For the text-containing cell, return its midpoint in [x, y] coordinate format. 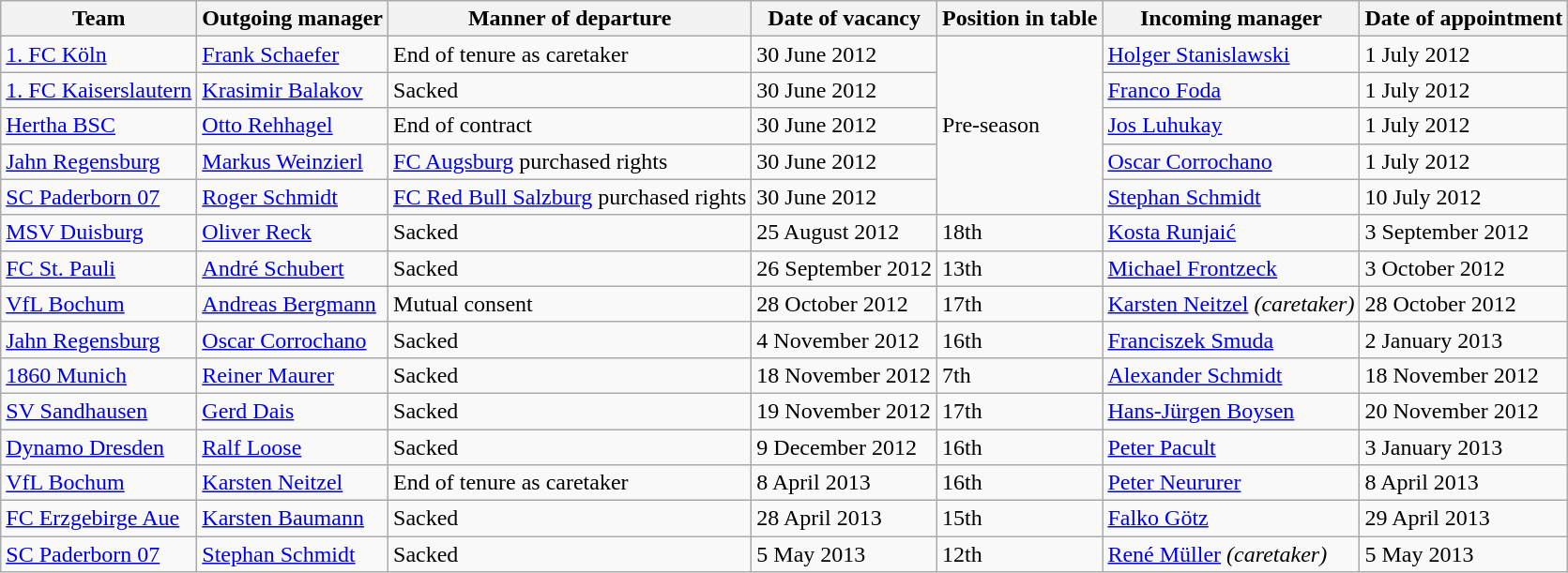
3 September 2012 [1464, 233]
Peter Neururer [1231, 483]
SV Sandhausen [99, 411]
Mutual consent [571, 304]
Franciszek Smuda [1231, 339]
7th [1020, 375]
Kosta Runjaić [1231, 233]
Roger Schmidt [293, 197]
9 December 2012 [845, 447]
Jos Luhukay [1231, 126]
FC St. Pauli [99, 268]
2 January 2013 [1464, 339]
René Müller (caretaker) [1231, 554]
Gerd Dais [293, 411]
3 January 2013 [1464, 447]
Markus Weinzierl [293, 161]
MSV Duisburg [99, 233]
André Schubert [293, 268]
1. FC Kaiserslautern [99, 90]
Date of appointment [1464, 19]
Karsten Baumann [293, 519]
Karsten Neitzel (caretaker) [1231, 304]
Team [99, 19]
Date of vacancy [845, 19]
Outgoing manager [293, 19]
19 November 2012 [845, 411]
Michael Frontzeck [1231, 268]
Incoming manager [1231, 19]
Franco Foda [1231, 90]
18th [1020, 233]
3 October 2012 [1464, 268]
Falko Götz [1231, 519]
Krasimir Balakov [293, 90]
10 July 2012 [1464, 197]
20 November 2012 [1464, 411]
1860 Munich [99, 375]
28 April 2013 [845, 519]
29 April 2013 [1464, 519]
Hans-Jürgen Boysen [1231, 411]
12th [1020, 554]
25 August 2012 [845, 233]
Dynamo Dresden [99, 447]
Oliver Reck [293, 233]
Reiner Maurer [293, 375]
Otto Rehhagel [293, 126]
Peter Pacult [1231, 447]
13th [1020, 268]
Karsten Neitzel [293, 483]
Alexander Schmidt [1231, 375]
Andreas Bergmann [293, 304]
Hertha BSC [99, 126]
FC Red Bull Salzburg purchased rights [571, 197]
1. FC Köln [99, 54]
Frank Schaefer [293, 54]
Pre-season [1020, 126]
26 September 2012 [845, 268]
4 November 2012 [845, 339]
Position in table [1020, 19]
FC Erzgebirge Aue [99, 519]
End of contract [571, 126]
15th [1020, 519]
Ralf Loose [293, 447]
Manner of departure [571, 19]
Holger Stanislawski [1231, 54]
FC Augsburg purchased rights [571, 161]
